Determine the [x, y] coordinate at the center of the cell enclosing the given text.  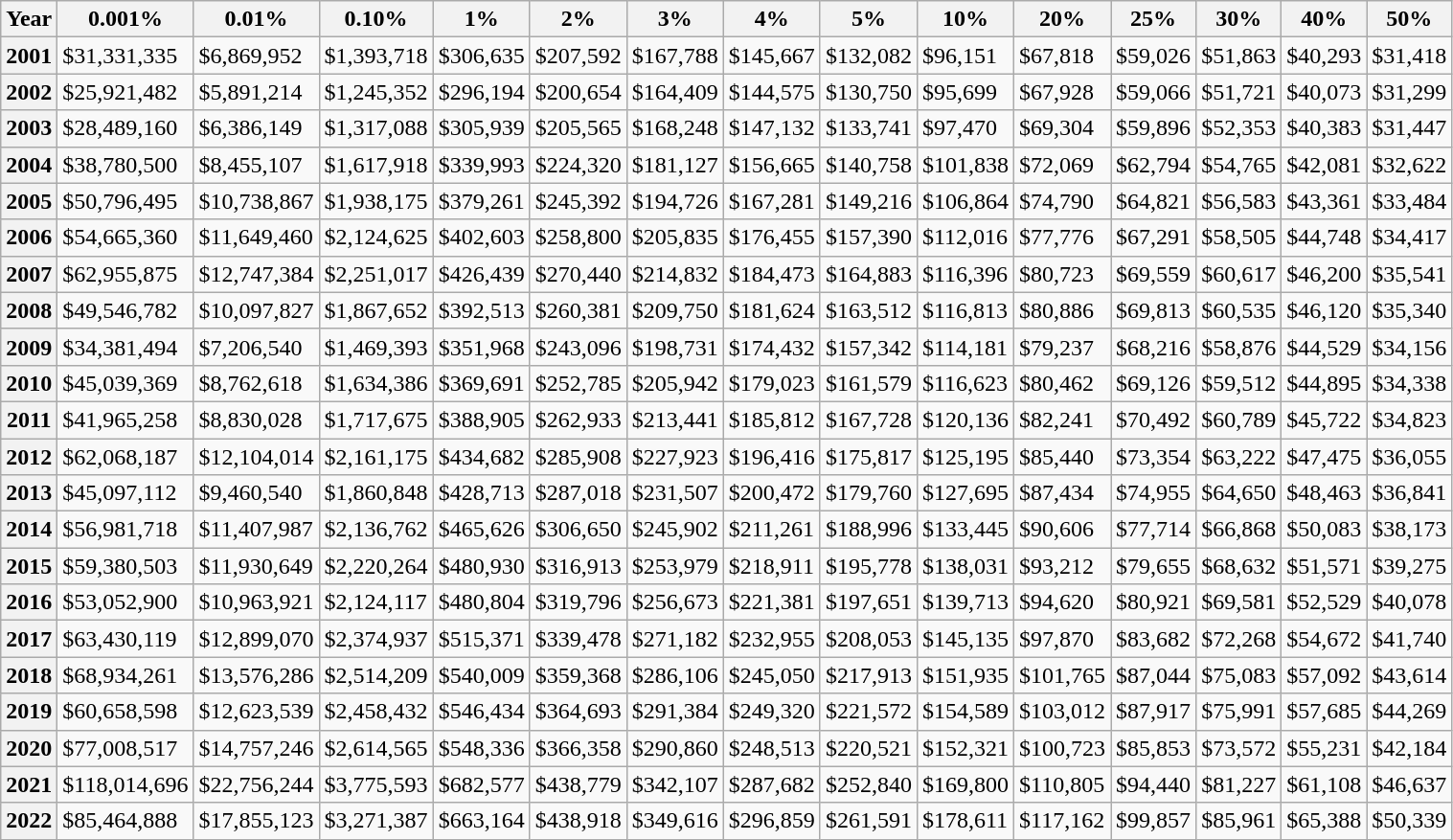
$1,634,386 [375, 383]
$57,685 [1324, 712]
$80,886 [1061, 310]
$59,512 [1239, 383]
50% [1410, 19]
2016 [29, 602]
$116,396 [965, 274]
$45,722 [1324, 420]
$80,921 [1153, 602]
$54,665,360 [125, 238]
$366,358 [579, 748]
$434,682 [481, 457]
$45,039,369 [125, 383]
$10,738,867 [257, 201]
2006 [29, 238]
$11,407,987 [257, 530]
$34,156 [1410, 347]
0.01% [257, 19]
$64,821 [1153, 201]
$50,796,495 [125, 201]
1% [481, 19]
$388,905 [481, 420]
$145,667 [772, 56]
$62,068,187 [125, 457]
$63,430,119 [125, 639]
4% [772, 19]
40% [1324, 19]
$95,699 [965, 92]
$116,813 [965, 310]
$43,614 [1410, 675]
$72,268 [1239, 639]
$169,800 [965, 784]
$133,445 [965, 530]
$31,447 [1410, 128]
$167,728 [868, 420]
3% [674, 19]
$117,162 [1061, 821]
$120,136 [965, 420]
$221,381 [772, 602]
$34,417 [1410, 238]
$178,611 [965, 821]
$480,930 [481, 566]
$112,016 [965, 238]
$157,342 [868, 347]
$85,440 [1061, 457]
$59,026 [1153, 56]
$34,338 [1410, 383]
$63,222 [1239, 457]
$402,603 [481, 238]
$197,651 [868, 602]
$60,617 [1239, 274]
$296,859 [772, 821]
$41,965,258 [125, 420]
$145,135 [965, 639]
$35,541 [1410, 274]
2012 [29, 457]
$74,790 [1061, 201]
$2,124,625 [375, 238]
$1,393,718 [375, 56]
$1,717,675 [375, 420]
$205,835 [674, 238]
$179,760 [868, 493]
$270,440 [579, 274]
$2,161,175 [375, 457]
$2,220,264 [375, 566]
$200,472 [772, 493]
$188,996 [868, 530]
$48,463 [1324, 493]
$38,173 [1410, 530]
$49,546,782 [125, 310]
$339,993 [481, 165]
2018 [29, 675]
$5,891,214 [257, 92]
2013 [29, 493]
$68,632 [1239, 566]
$3,271,387 [375, 821]
$364,693 [579, 712]
$33,484 [1410, 201]
$17,855,123 [257, 821]
$339,478 [579, 639]
$1,317,088 [375, 128]
$54,765 [1239, 165]
$83,682 [1153, 639]
$93,212 [1061, 566]
$147,132 [772, 128]
$130,750 [868, 92]
$2,514,209 [375, 675]
$85,464,888 [125, 821]
$101,838 [965, 165]
$40,293 [1324, 56]
$31,418 [1410, 56]
$351,968 [481, 347]
$184,473 [772, 274]
$663,164 [481, 821]
$73,572 [1239, 748]
$465,626 [481, 530]
$139,713 [965, 602]
$46,200 [1324, 274]
$39,275 [1410, 566]
2008 [29, 310]
$8,830,028 [257, 420]
$316,913 [579, 566]
$43,361 [1324, 201]
$62,794 [1153, 165]
$60,789 [1239, 420]
$31,299 [1410, 92]
2001 [29, 56]
$369,691 [481, 383]
Year [29, 19]
$81,227 [1239, 784]
$213,441 [674, 420]
$9,460,540 [257, 493]
$62,955,875 [125, 274]
$426,439 [481, 274]
$185,812 [772, 420]
$208,053 [868, 639]
$47,475 [1324, 457]
$305,939 [481, 128]
2015 [29, 566]
$13,576,286 [257, 675]
$36,841 [1410, 493]
$7,206,540 [257, 347]
$87,434 [1061, 493]
$90,606 [1061, 530]
$125,195 [965, 457]
$144,575 [772, 92]
$252,785 [579, 383]
$60,658,598 [125, 712]
$245,050 [772, 675]
$69,559 [1153, 274]
$61,108 [1324, 784]
$163,512 [868, 310]
$260,381 [579, 310]
$245,902 [674, 530]
$6,386,149 [257, 128]
$45,097,112 [125, 493]
$44,895 [1324, 383]
$133,741 [868, 128]
2009 [29, 347]
$181,624 [772, 310]
$252,840 [868, 784]
$231,507 [674, 493]
$127,695 [965, 493]
$428,713 [481, 493]
$290,860 [674, 748]
$540,009 [481, 675]
$198,731 [674, 347]
$51,721 [1239, 92]
$175,817 [868, 457]
$151,935 [965, 675]
$515,371 [481, 639]
$245,392 [579, 201]
$287,018 [579, 493]
$79,655 [1153, 566]
0.10% [375, 19]
$69,581 [1239, 602]
2002 [29, 92]
$110,805 [1061, 784]
$40,078 [1410, 602]
$79,237 [1061, 347]
$195,778 [868, 566]
$12,899,070 [257, 639]
2017 [29, 639]
$75,083 [1239, 675]
2019 [29, 712]
$116,623 [965, 383]
$64,650 [1239, 493]
$80,723 [1061, 274]
$546,434 [481, 712]
$80,462 [1061, 383]
$3,775,593 [375, 784]
$296,194 [481, 92]
$42,081 [1324, 165]
$118,014,696 [125, 784]
$214,832 [674, 274]
$72,069 [1061, 165]
$69,304 [1061, 128]
$25,921,482 [125, 92]
$249,320 [772, 712]
$205,942 [674, 383]
25% [1153, 19]
$2,614,565 [375, 748]
$85,961 [1239, 821]
$106,864 [965, 201]
$87,917 [1153, 712]
$28,489,160 [125, 128]
$58,505 [1239, 238]
2014 [29, 530]
$87,044 [1153, 675]
$12,747,384 [257, 274]
$156,665 [772, 165]
$285,908 [579, 457]
$12,623,539 [257, 712]
$8,762,618 [257, 383]
$41,740 [1410, 639]
$1,617,918 [375, 165]
2005 [29, 201]
$52,353 [1239, 128]
$40,383 [1324, 128]
2011 [29, 420]
$132,082 [868, 56]
$207,592 [579, 56]
$77,008,517 [125, 748]
$97,870 [1061, 639]
$51,863 [1239, 56]
$258,800 [579, 238]
$349,616 [674, 821]
$209,750 [674, 310]
$97,470 [965, 128]
2003 [29, 128]
$261,591 [868, 821]
$34,823 [1410, 420]
$253,979 [674, 566]
$1,245,352 [375, 92]
$50,339 [1410, 821]
$53,052,900 [125, 602]
$167,788 [674, 56]
$67,818 [1061, 56]
$164,409 [674, 92]
$68,934,261 [125, 675]
$200,654 [579, 92]
$59,380,503 [125, 566]
$227,923 [674, 457]
$10,097,827 [257, 310]
$359,368 [579, 675]
$306,650 [579, 530]
$67,291 [1153, 238]
$96,151 [965, 56]
$44,269 [1410, 712]
$2,124,117 [375, 602]
$58,876 [1239, 347]
$243,096 [579, 347]
$32,622 [1410, 165]
$2,374,937 [375, 639]
$94,440 [1153, 784]
$22,756,244 [257, 784]
$46,637 [1410, 784]
$287,682 [772, 784]
$196,416 [772, 457]
$69,126 [1153, 383]
$174,432 [772, 347]
$57,092 [1324, 675]
2007 [29, 274]
$319,796 [579, 602]
$65,388 [1324, 821]
$56,981,718 [125, 530]
$56,583 [1239, 201]
$54,672 [1324, 639]
$46,120 [1324, 310]
$152,321 [965, 748]
$11,930,649 [257, 566]
$14,757,246 [257, 748]
$154,589 [965, 712]
$59,896 [1153, 128]
2004 [29, 165]
0.001% [125, 19]
$438,779 [579, 784]
$205,565 [579, 128]
$342,107 [674, 784]
$36,055 [1410, 457]
20% [1061, 19]
$176,455 [772, 238]
$59,066 [1153, 92]
$12,104,014 [257, 457]
2022 [29, 821]
5% [868, 19]
$34,381,494 [125, 347]
$6,869,952 [257, 56]
$40,073 [1324, 92]
$82,241 [1061, 420]
$218,911 [772, 566]
$31,331,335 [125, 56]
$138,031 [965, 566]
$379,261 [481, 201]
$74,955 [1153, 493]
$149,216 [868, 201]
$291,384 [674, 712]
$66,868 [1239, 530]
$179,023 [772, 383]
$271,182 [674, 639]
$38,780,500 [125, 165]
$1,938,175 [375, 201]
$94,620 [1061, 602]
$85,853 [1153, 748]
$60,535 [1239, 310]
$69,813 [1153, 310]
$392,513 [481, 310]
$77,714 [1153, 530]
$77,776 [1061, 238]
$101,765 [1061, 675]
$2,458,432 [375, 712]
2021 [29, 784]
$181,127 [674, 165]
$114,181 [965, 347]
$161,579 [868, 383]
$167,281 [772, 201]
$70,492 [1153, 420]
$67,928 [1061, 92]
$157,390 [868, 238]
$35,340 [1410, 310]
$44,529 [1324, 347]
10% [965, 19]
$42,184 [1410, 748]
$52,529 [1324, 602]
$44,748 [1324, 238]
$232,955 [772, 639]
$306,635 [481, 56]
$256,673 [674, 602]
$8,455,107 [257, 165]
2010 [29, 383]
$51,571 [1324, 566]
$211,261 [772, 530]
$11,649,460 [257, 238]
2020 [29, 748]
$73,354 [1153, 457]
$168,248 [674, 128]
$194,726 [674, 201]
$164,883 [868, 274]
$221,572 [868, 712]
$217,913 [868, 675]
$103,012 [1061, 712]
2% [579, 19]
$262,933 [579, 420]
$220,521 [868, 748]
$99,857 [1153, 821]
30% [1239, 19]
$100,723 [1061, 748]
$248,513 [772, 748]
$224,320 [579, 165]
$682,577 [481, 784]
$438,918 [579, 821]
$68,216 [1153, 347]
$1,860,848 [375, 493]
$50,083 [1324, 530]
$10,963,921 [257, 602]
$140,758 [868, 165]
$548,336 [481, 748]
$55,231 [1324, 748]
$1,867,652 [375, 310]
$2,251,017 [375, 274]
$480,804 [481, 602]
$286,106 [674, 675]
$75,991 [1239, 712]
$1,469,393 [375, 347]
$2,136,762 [375, 530]
